Pinpoint the cell where the given text exists, returning its (X, Y) midpoint coordinate. 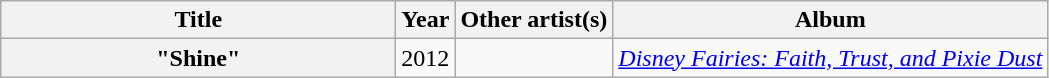
Disney Fairies: Faith, Trust, and Pixie Dust (830, 58)
Other artist(s) (534, 20)
Title (198, 20)
"Shine" (198, 58)
Album (830, 20)
Year (426, 20)
2012 (426, 58)
